Detect which cell encompasses the target text, then output its [X, Y] center coordinate. 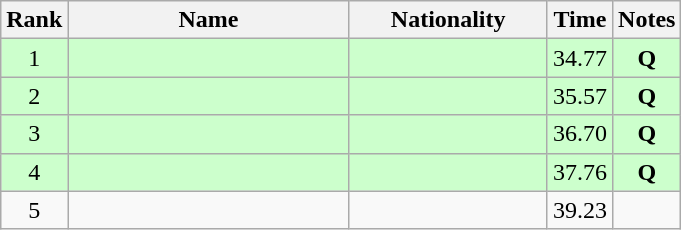
39.23 [580, 210]
3 [34, 134]
Notes [647, 20]
Rank [34, 20]
4 [34, 172]
2 [34, 96]
34.77 [580, 58]
Nationality [448, 20]
1 [34, 58]
37.76 [580, 172]
36.70 [580, 134]
Time [580, 20]
Name [208, 20]
5 [34, 210]
35.57 [580, 96]
